Locate the cell with the specified text and output its [x, y] center coordinate. 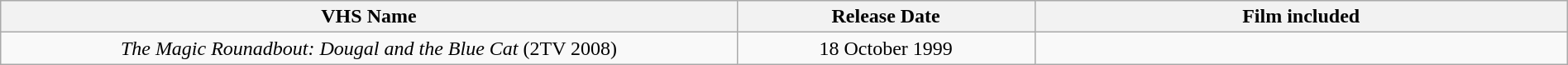
Film included [1301, 17]
VHS Name [369, 17]
18 October 1999 [886, 48]
The Magic Rounadbout: Dougal and the Blue Cat (2TV 2008) [369, 48]
Release Date [886, 17]
